Provide the (X, Y) coordinate of the cell's center where the given text is located.  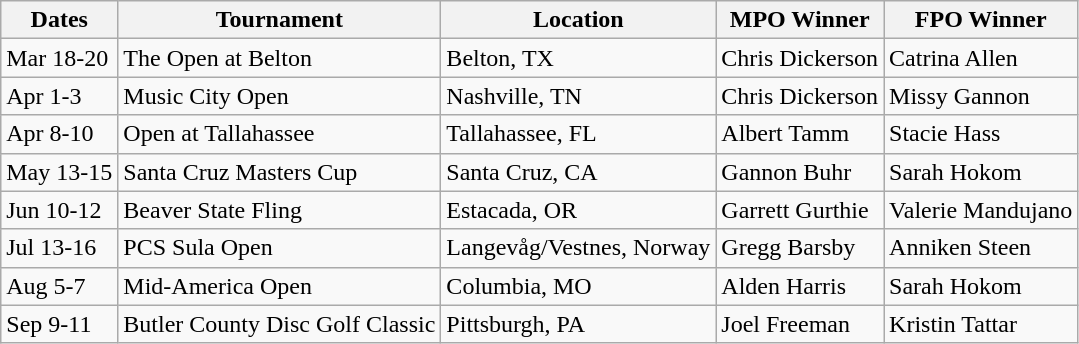
Anniken Steen (981, 248)
Langevåg/Vestnes, Norway (578, 248)
Jul 13-16 (60, 248)
Garrett Gurthie (800, 210)
Gregg Barsby (800, 248)
Albert Tamm (800, 134)
Valerie Mandujano (981, 210)
Butler County Disc Golf Classic (280, 324)
Joel Freeman (800, 324)
Tournament (280, 20)
Apr 8-10 (60, 134)
Alden Harris (800, 286)
Music City Open (280, 96)
FPO Winner (981, 20)
Belton, TX (578, 58)
Sep 9-11 (60, 324)
Open at Tallahassee (280, 134)
Tallahassee, FL (578, 134)
Dates (60, 20)
Jun 10-12 (60, 210)
The Open at Belton (280, 58)
PCS Sula Open (280, 248)
Mid-America Open (280, 286)
Beaver State Fling (280, 210)
Mar 18-20 (60, 58)
Missy Gannon (981, 96)
Stacie Hass (981, 134)
Catrina Allen (981, 58)
Location (578, 20)
Nashville, TN (578, 96)
MPO Winner (800, 20)
Gannon Buhr (800, 172)
Columbia, MO (578, 286)
Santa Cruz Masters Cup (280, 172)
May 13-15 (60, 172)
Aug 5-7 (60, 286)
Pittsburgh, PA (578, 324)
Estacada, OR (578, 210)
Apr 1-3 (60, 96)
Kristin Tattar (981, 324)
Santa Cruz, CA (578, 172)
